Return the [x, y] coordinate for the center point of the cell that contains the specified text.  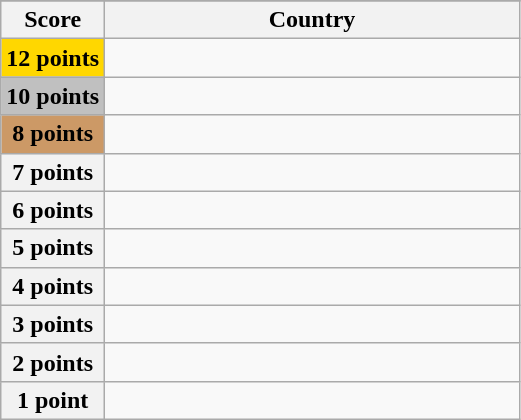
1 point [53, 400]
Country [312, 20]
6 points [53, 210]
2 points [53, 362]
8 points [53, 134]
5 points [53, 248]
12 points [53, 58]
10 points [53, 96]
3 points [53, 324]
Score [53, 20]
4 points [53, 286]
7 points [53, 172]
